Detect which cell encompasses the target text, then output its [x, y] center coordinate. 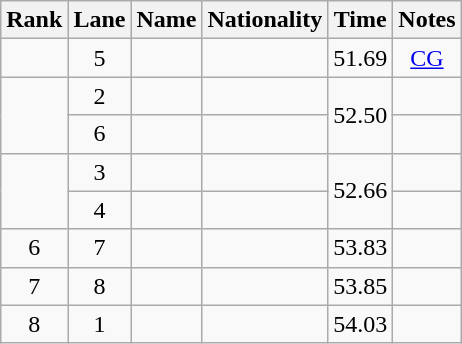
Notes [427, 20]
53.83 [360, 248]
Lane [100, 20]
52.50 [360, 115]
53.85 [360, 286]
5 [100, 58]
Name [166, 20]
Nationality [265, 20]
1 [100, 324]
2 [100, 96]
51.69 [360, 58]
4 [100, 210]
Rank [34, 20]
CG [427, 58]
3 [100, 172]
54.03 [360, 324]
Time [360, 20]
52.66 [360, 191]
